Extract the (x, y) coordinate from the center of the cell holding the provided text.  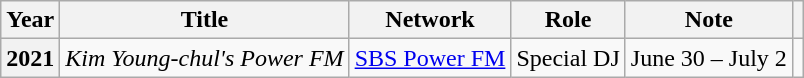
SBS Power FM (430, 58)
Kim Young-chul's Power FM (204, 58)
Note (708, 20)
2021 (30, 58)
Network (430, 20)
Special DJ (568, 58)
Title (204, 20)
Year (30, 20)
Role (568, 20)
June 30 – July 2 (708, 58)
